Capture the cell that displays the provided text and extract its [X, Y] central coordinate. 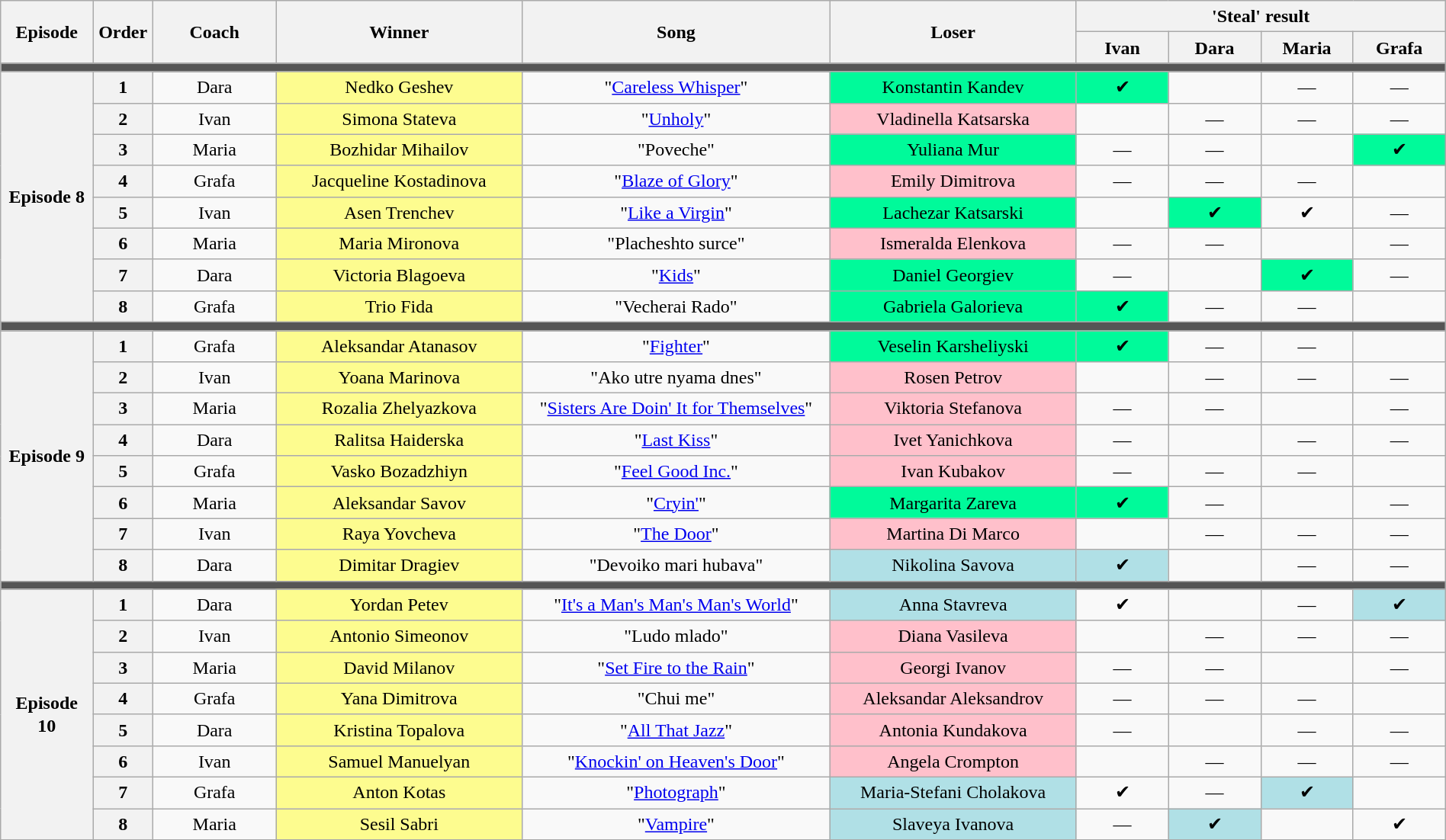
"Last Kiss" [676, 441]
Angela Crompton [953, 761]
Nikolina Savova [953, 566]
Lachezar Katsarski [953, 212]
"Placheshto surce" [676, 244]
Episode 8 [47, 197]
Rosen Petrov [953, 378]
Martina Di Marco [953, 534]
Bozhidar Mihailov [400, 149]
Vladinella Katsarska [953, 119]
Aleksandar Atanasov [400, 346]
Gabriela Galorieva [953, 306]
Song [676, 32]
Trio Fida [400, 306]
Kristina Topalova [400, 730]
"Devoiko mari hubava" [676, 566]
Slaveya Ivanova [953, 823]
"The Door" [676, 534]
Aleksandar Aleksandrov [953, 698]
Episode [47, 32]
"Photograph" [676, 793]
Daniel Georgiev [953, 274]
Maria-Stefani Cholakova [953, 793]
Antonio Simeonov [400, 636]
"All That Jazz" [676, 730]
Order [124, 32]
"Kids" [676, 274]
Simona Stateva [400, 119]
"Cryin'" [676, 503]
Yana Dimitrova [400, 698]
Jacqueline Kostadinova [400, 181]
Victoria Blagoeva [400, 274]
Winner [400, 32]
Veselin Karsheliyski [953, 346]
Konstantin Kandev [953, 87]
"Poveche" [676, 149]
Asen Trenchev [400, 212]
Georgi Ivanov [953, 668]
Margarita Zareva [953, 503]
Anton Kotas [400, 793]
Yuliana Mur [953, 149]
Ismeralda Elenkova [953, 244]
"Fighter" [676, 346]
"Sisters Are Doin' It for Themselves" [676, 409]
"Set Fire to the Rain" [676, 668]
Ivan Kubakov [953, 471]
"Feel Good Inc." [676, 471]
Vasko Bozadzhiyn [400, 471]
"Unholy" [676, 119]
"Vampire" [676, 823]
'Steal' result [1261, 17]
"It's a Man's Man's Man's World" [676, 605]
Rozalia Zhelyazkova [400, 409]
Sesil Sabri [400, 823]
Anna Stavreva [953, 605]
Coach [215, 32]
"Ako utre nyama dnes" [676, 378]
Viktoria Stefanova [953, 409]
Ivet Yanichkova [953, 441]
Diana Vasileva [953, 636]
Raya Yovcheva [400, 534]
"Knockin' on Heaven's Door" [676, 761]
"Careless Whisper" [676, 87]
Episode 10 [47, 714]
"Ludo mlado" [676, 636]
"Blaze of Glory" [676, 181]
Episode 9 [47, 456]
"Chui me" [676, 698]
Dimitar Dragiev [400, 566]
Maria Mironova [400, 244]
Samuel Manuelyan [400, 761]
David Milanov [400, 668]
Yordan Petev [400, 605]
Antonia Kundakova [953, 730]
Nedko Geshev [400, 87]
"Vecherai Rado" [676, 306]
Yoana Marinova [400, 378]
Loser [953, 32]
"Like a Virgin" [676, 212]
Ralitsa Haiderska [400, 441]
Aleksandar Savov [400, 503]
Emily Dimitrova [953, 181]
